For the text-containing cell, return its midpoint in (x, y) coordinate format. 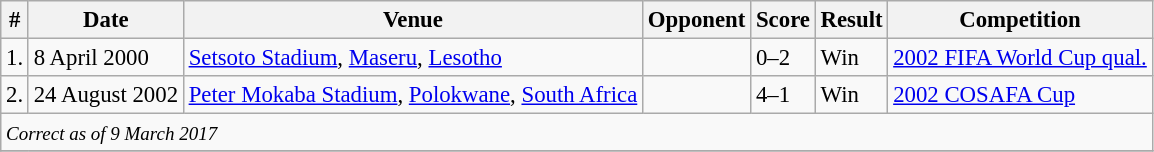
# (15, 20)
0–2 (784, 58)
Opponent (697, 20)
4–1 (784, 95)
2. (15, 95)
2002 FIFA World Cup qual. (1020, 58)
Competition (1020, 20)
Result (852, 20)
1. (15, 58)
Venue (412, 20)
Score (784, 20)
Peter Mokaba Stadium, Polokwane, South Africa (412, 95)
2002 COSAFA Cup (1020, 95)
24 August 2002 (106, 95)
Correct as of 9 March 2017 (576, 133)
8 April 2000 (106, 58)
Date (106, 20)
Setsoto Stadium, Maseru, Lesotho (412, 58)
